For the text-containing cell, return its midpoint in [x, y] coordinate format. 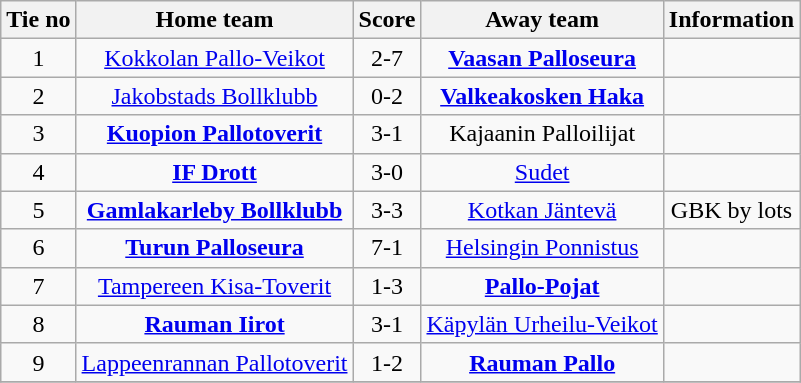
Kajaanin Palloilijat [542, 134]
Away team [542, 20]
Sudet [542, 172]
6 [38, 248]
9 [38, 362]
Kotkan Jäntevä [542, 210]
5 [38, 210]
Tampereen Kisa-Toverit [214, 286]
1-3 [387, 286]
7-1 [387, 248]
2 [38, 96]
Jakobstads Bollklubb [214, 96]
Turun Palloseura [214, 248]
Pallo-Pojat [542, 286]
8 [38, 324]
3 [38, 134]
IF Drott [214, 172]
4 [38, 172]
Home team [214, 20]
Vaasan Palloseura [542, 58]
Gamlakarleby Bollklubb [214, 210]
Valkeakosken Haka [542, 96]
Lappeenrannan Pallotoverit [214, 362]
GBK by lots [731, 210]
Helsingin Ponnistus [542, 248]
Information [731, 20]
Kuopion Pallotoverit [214, 134]
Kokkolan Pallo-Veikot [214, 58]
Rauman Iirot [214, 324]
2-7 [387, 58]
7 [38, 286]
1-2 [387, 362]
Käpylän Urheilu-Veikot [542, 324]
3-3 [387, 210]
Score [387, 20]
3-0 [387, 172]
Tie no [38, 20]
1 [38, 58]
Rauman Pallo [542, 362]
0-2 [387, 96]
